Pinpoint the cell where the given text exists, returning its [X, Y] midpoint coordinate. 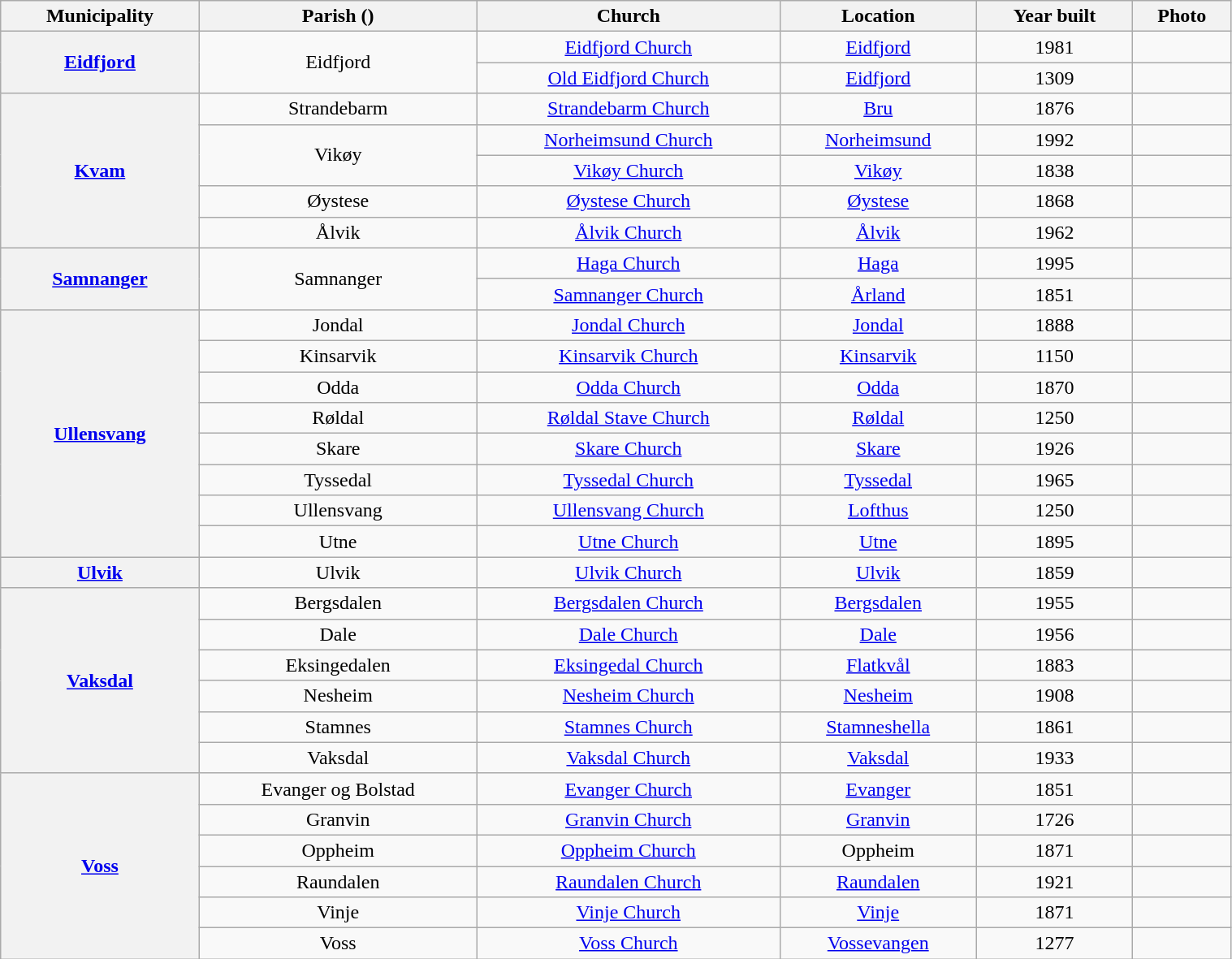
1861 [1054, 727]
Dale Church [629, 634]
Strandebarm [338, 109]
1868 [1054, 201]
Stamnes [338, 727]
Old Eidfjord Church [629, 78]
Parish () [338, 16]
Haga Church [629, 263]
Year built [1054, 16]
1859 [1054, 572]
Tyssedal Church [629, 480]
Eidfjord Church [629, 47]
Norheimsund Church [629, 140]
Ulvik Church [629, 572]
Utne Church [629, 542]
1883 [1054, 665]
1309 [1054, 78]
Strandebarm Church [629, 109]
1965 [1054, 480]
Vinje Church [629, 913]
Stamnes Church [629, 727]
Røldal Stave Church [629, 418]
Church [629, 16]
Eksingedalen [338, 665]
Municipality [100, 16]
Photo [1182, 16]
Vaksdal Church [629, 758]
Voss Church [629, 944]
Ullensvang Church [629, 511]
Location [878, 16]
Skare Church [629, 449]
Evanger [878, 788]
Bru [878, 109]
Evanger og Bolstad [338, 788]
1995 [1054, 263]
1908 [1054, 696]
Bergsdalen Church [629, 603]
Kinsarvik Church [629, 356]
1726 [1054, 819]
Øystese Church [629, 201]
1277 [1054, 944]
Flatkvål [878, 665]
Evanger Church [629, 788]
1150 [1054, 356]
1876 [1054, 109]
Lofthus [878, 511]
Odda Church [629, 387]
1933 [1054, 758]
Vikøy Church [629, 171]
1870 [1054, 387]
1888 [1054, 325]
Vossevangen [878, 944]
Årland [878, 294]
1955 [1054, 603]
1895 [1054, 542]
Norheimsund [878, 140]
Nesheim Church [629, 696]
Samnanger Church [629, 294]
1921 [1054, 881]
Ålvik Church [629, 232]
Kvam [100, 171]
Stamneshella [878, 727]
1981 [1054, 47]
1992 [1054, 140]
Oppheim Church [629, 850]
Jondal Church [629, 325]
1962 [1054, 232]
Haga [878, 263]
1956 [1054, 634]
Granvin Church [629, 819]
1926 [1054, 449]
Eksingedal Church [629, 665]
Raundalen Church [629, 881]
1838 [1054, 171]
